Provide the [X, Y] coordinate of the cell's center where the given text is located.  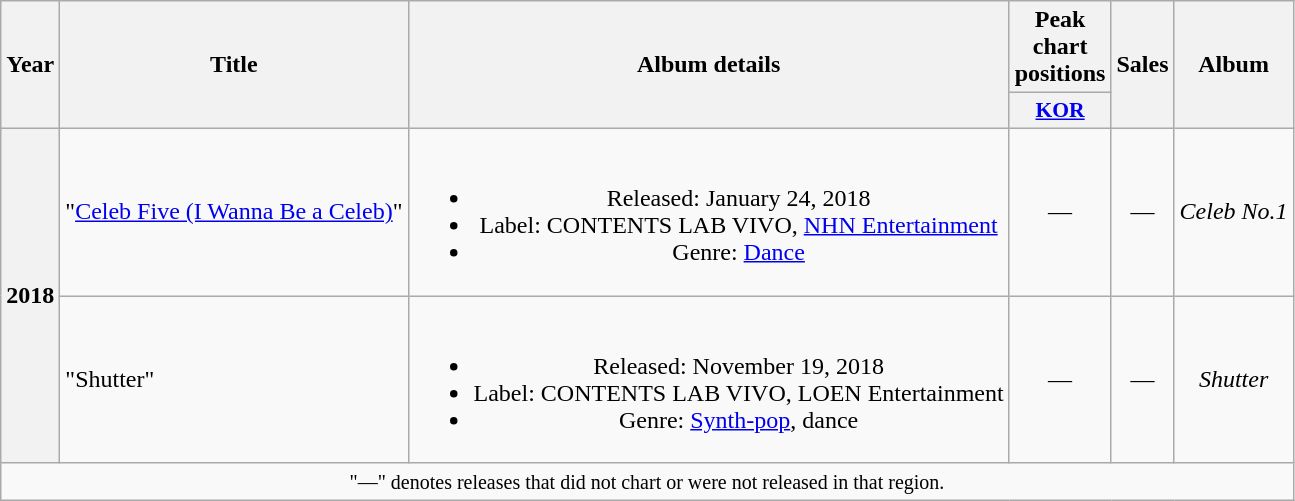
Title [234, 65]
Album [1234, 65]
"—" denotes releases that did not chart or were not released in that region. [647, 482]
2018 [30, 295]
KOR [1060, 111]
Sales [1142, 65]
Album details [708, 65]
Released: January 24, 2018Label: CONTENTS LAB VIVO, NHN EntertainmentGenre: Dance [708, 212]
"Celeb Five (I Wanna Be a Celeb)" [234, 212]
Released: November 19, 2018Label: CONTENTS LAB VIVO, LOEN EntertainmentGenre: Synth-pop, dance [708, 380]
Peak chartpositions [1060, 47]
Celeb No.1 [1234, 212]
"Shutter" [234, 380]
Shutter [1234, 380]
Year [30, 65]
